Capture the cell that displays the provided text and extract its (x, y) central coordinate. 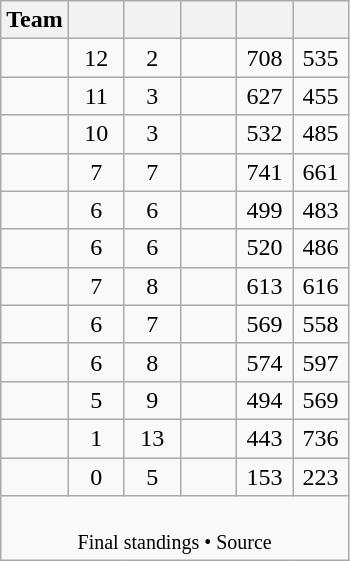
708 (264, 58)
558 (321, 324)
483 (321, 210)
13 (152, 438)
Final standings • Source (175, 528)
443 (264, 438)
485 (321, 134)
153 (264, 477)
613 (264, 286)
741 (264, 172)
2 (152, 58)
627 (264, 96)
532 (264, 134)
455 (321, 96)
Team (35, 20)
597 (321, 362)
574 (264, 362)
1 (96, 438)
499 (264, 210)
661 (321, 172)
535 (321, 58)
11 (96, 96)
494 (264, 400)
12 (96, 58)
223 (321, 477)
10 (96, 134)
0 (96, 477)
520 (264, 248)
486 (321, 248)
9 (152, 400)
736 (321, 438)
616 (321, 286)
